Pinpoint the cell where the given text exists, returning its [x, y] midpoint coordinate. 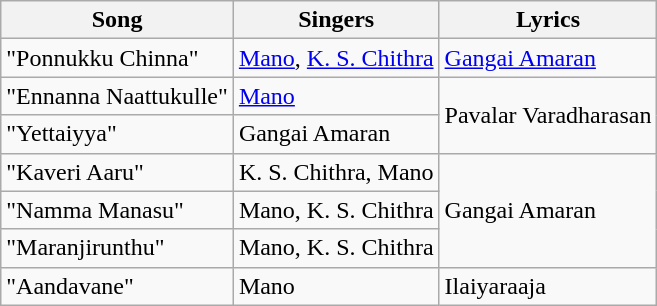
"Maranjirunthu" [118, 248]
"Yettaiyya" [118, 134]
"Ponnukku Chinna" [118, 58]
K. S. Chithra, Mano [336, 172]
Ilaiyaraaja [548, 286]
Singers [336, 20]
Lyrics [548, 20]
Pavalar Varadharasan [548, 115]
"Kaveri Aaru" [118, 172]
"Aandavane" [118, 286]
"Ennanna Naattukulle" [118, 96]
Song [118, 20]
"Namma Manasu" [118, 210]
